From the cell containing the given text, extract its center point as [X, Y] coordinate. 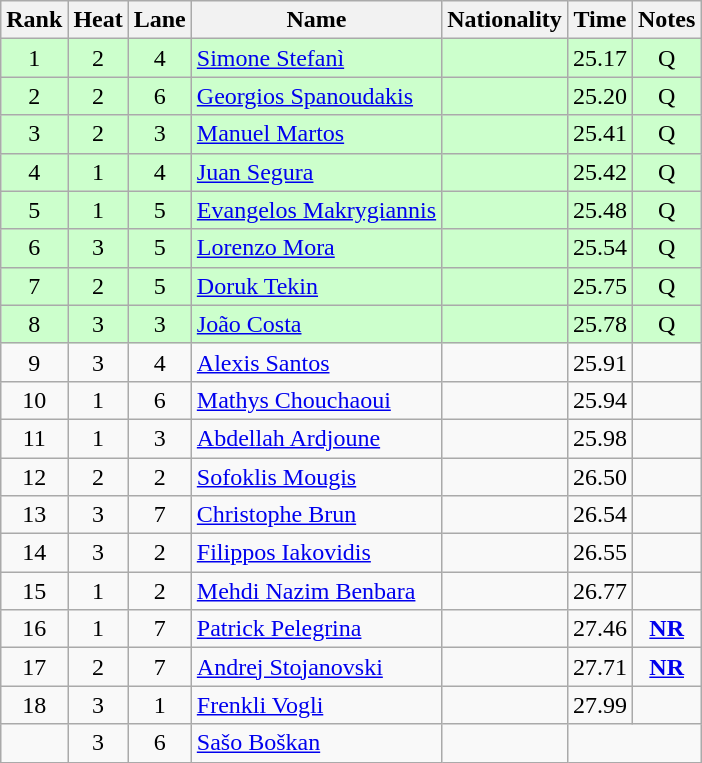
25.17 [600, 58]
Sofoklis Mougis [316, 477]
Patrick Pelegrina [316, 629]
26.55 [600, 553]
Filippos Iakovidis [316, 553]
12 [34, 477]
Lorenzo Mora [316, 248]
15 [34, 591]
Juan Segura [316, 172]
25.75 [600, 286]
9 [34, 362]
Time [600, 20]
Abdellah Ardjoune [316, 438]
17 [34, 667]
25.91 [600, 362]
25.41 [600, 134]
Georgios Spanoudakis [316, 96]
Nationality [505, 20]
25.94 [600, 400]
11 [34, 438]
Sašo Boškan [316, 743]
25.54 [600, 248]
8 [34, 324]
Rank [34, 20]
Lane [160, 20]
João Costa [316, 324]
27.99 [600, 705]
Doruk Tekin [316, 286]
Notes [666, 20]
Evangelos Makrygiannis [316, 210]
25.20 [600, 96]
Heat [98, 20]
25.48 [600, 210]
10 [34, 400]
26.77 [600, 591]
13 [34, 515]
Manuel Martos [316, 134]
16 [34, 629]
26.54 [600, 515]
Mehdi Nazim Benbara [316, 591]
14 [34, 553]
27.71 [600, 667]
25.42 [600, 172]
26.50 [600, 477]
Andrej Stojanovski [316, 667]
Alexis Santos [316, 362]
25.78 [600, 324]
Name [316, 20]
Mathys Chouchaoui [316, 400]
Frenkli Vogli [316, 705]
25.98 [600, 438]
Simone Stefanì [316, 58]
Christophe Brun [316, 515]
27.46 [600, 629]
18 [34, 705]
